Return (x, y) of the center of cell containing provided text 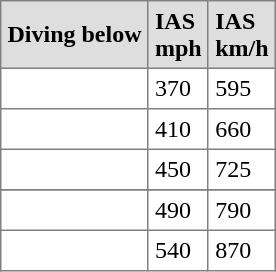
490 (178, 210)
660 (242, 129)
725 (242, 169)
Diving below (75, 35)
410 (178, 129)
595 (242, 88)
790 (242, 210)
IAS mph (178, 35)
370 (178, 88)
870 (242, 250)
450 (178, 169)
IAS km/h (242, 35)
540 (178, 250)
